Detect which cell encompasses the target text, then output its [x, y] center coordinate. 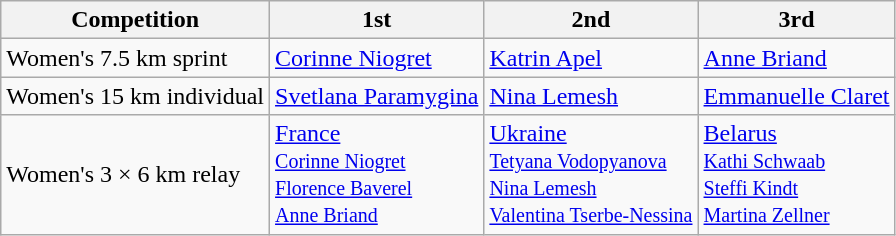
Corinne Niogret [377, 58]
FranceCorinne NiogretFlorence BaverelAnne Briand [377, 174]
2nd [591, 20]
Svetlana Paramygina [377, 96]
Women's 3 × 6 km relay [136, 174]
Women's 7.5 km sprint [136, 58]
BelarusKathi SchwaabSteffi KindtMartina Zellner [796, 174]
Women's 15 km individual [136, 96]
Emmanuelle Claret [796, 96]
Competition [136, 20]
Nina Lemesh [591, 96]
1st [377, 20]
Anne Briand [796, 58]
3rd [796, 20]
UkraineTetyana VodopyanovaNina LemeshValentina Tserbe-Nessina [591, 174]
Katrin Apel [591, 58]
